Determine the (X, Y) coordinate at the center of the cell enclosing the given text.  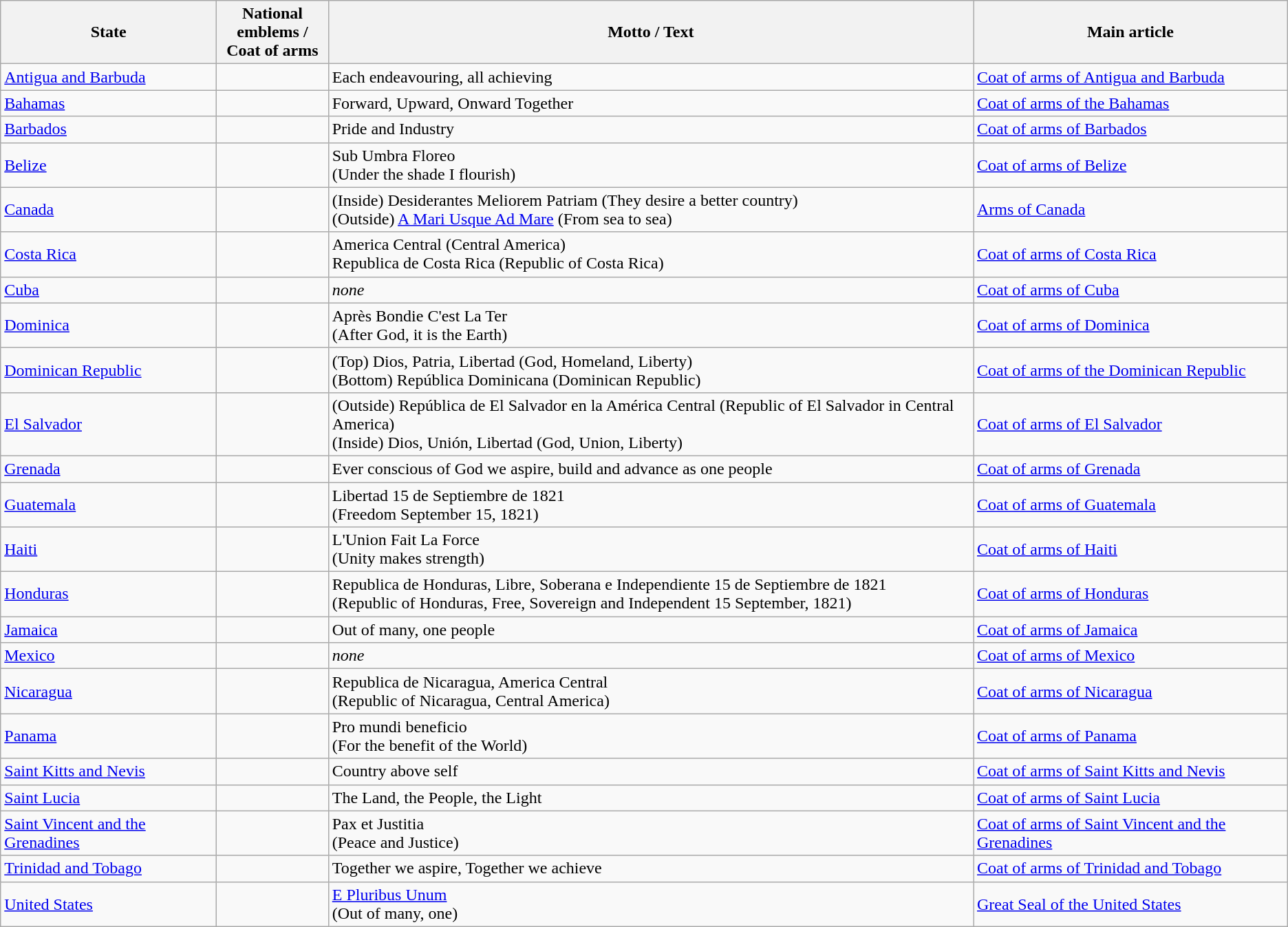
E Pluribus Unum(Out of many, one) (651, 904)
Coat of arms of Cuba (1130, 290)
Cuba (109, 290)
Canada (109, 209)
Arms of Canada (1130, 209)
Great Seal of the United States (1130, 904)
L'Union Fait La Force(Unity makes strength) (651, 549)
Coat of arms of Guatemala (1130, 504)
Each endeavouring, all achieving (651, 77)
Saint Vincent and the Grenadines (109, 833)
Sub Umbra Floreo(Under the shade I flourish) (651, 165)
(Top) Dios, Patria, Libertad (God, Homeland, Liberty)(Bottom) República Dominicana (Dominican Republic) (651, 370)
Saint Kitts and Nevis (109, 771)
Dominican Republic (109, 370)
Antigua and Barbuda (109, 77)
Trinidad and Tobago (109, 869)
Coat of arms of Saint Lucia (1130, 798)
Coat of arms of Trinidad and Tobago (1130, 869)
Panama (109, 736)
Barbados (109, 129)
Jamaica (109, 630)
Out of many, one people (651, 630)
Dominica (109, 325)
Saint Lucia (109, 798)
State (109, 32)
Coat of arms of Saint Vincent and the Grenadines (1130, 833)
Coat of arms of Dominica (1130, 325)
United States (109, 904)
Country above self (651, 771)
Grenada (109, 469)
Coat of arms of Jamaica (1130, 630)
Pro mundi beneficio(For the benefit of the World) (651, 736)
Forward, Upward, Onward Together (651, 103)
El Salvador (109, 424)
Ever conscious of God we aspire, build and advance as one people (651, 469)
Coat of arms of Antigua and Barbuda (1130, 77)
Coat of arms of the Dominican Republic (1130, 370)
Republica de Nicaragua, America Central(Republic of Nicaragua, Central America) (651, 691)
Coat of arms of Belize (1130, 165)
Coat of arms of Honduras (1130, 595)
The Land, the People, the Light (651, 798)
Après Bondie C'est La Ter(After God, it is the Earth) (651, 325)
Coat of arms of Panama (1130, 736)
Mexico (109, 656)
Coat of arms of El Salvador (1130, 424)
Main article (1130, 32)
Coat of arms of Nicaragua (1130, 691)
America Central (Central America)Republica de Costa Rica (Republic of Costa Rica) (651, 255)
Belize (109, 165)
Coat of arms of Mexico (1130, 656)
Costa Rica (109, 255)
Honduras (109, 595)
Pax et Justitia(Peace and Justice) (651, 833)
Guatemala (109, 504)
Pride and Industry (651, 129)
Together we aspire, Together we achieve (651, 869)
Coat of arms of Saint Kitts and Nevis (1130, 771)
Motto / Text (651, 32)
Coat of arms of Haiti (1130, 549)
National emblems / Coat of arms (272, 32)
(Inside) Desiderantes Meliorem Patriam (They desire a better country)(Outside) A Mari Usque Ad Mare (From sea to sea) (651, 209)
Coat of arms of Barbados (1130, 129)
Coat of arms of Grenada (1130, 469)
Coat of arms of the Bahamas (1130, 103)
Libertad 15 de Septiembre de 1821(Freedom September 15, 1821) (651, 504)
Bahamas (109, 103)
Nicaragua (109, 691)
Coat of arms of Costa Rica (1130, 255)
Haiti (109, 549)
